Capture the cell that displays the provided text and extract its (X, Y) central coordinate. 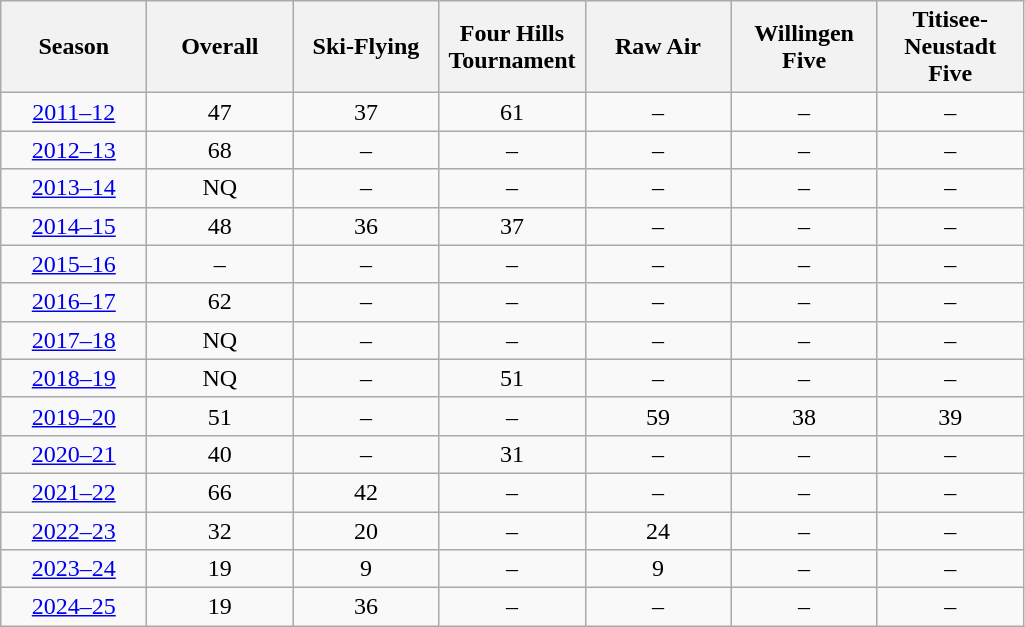
31 (512, 454)
40 (220, 454)
2022–23 (74, 531)
2017–18 (74, 340)
Willingen Five (804, 47)
61 (512, 112)
Titisee-Neustadt Five (950, 47)
2020–21 (74, 454)
Raw Air (658, 47)
2019–20 (74, 416)
66 (220, 492)
48 (220, 226)
2021–22 (74, 492)
24 (658, 531)
32 (220, 531)
2013–14 (74, 188)
Season (74, 47)
59 (658, 416)
Overall (220, 47)
2016–17 (74, 302)
2024–25 (74, 607)
42 (366, 492)
Ski-Flying (366, 47)
2015–16 (74, 264)
Four HillsTournament (512, 47)
2018–19 (74, 378)
2011–12 (74, 112)
2012–13 (74, 150)
47 (220, 112)
68 (220, 150)
20 (366, 531)
38 (804, 416)
2014–15 (74, 226)
62 (220, 302)
2023–24 (74, 569)
39 (950, 416)
